For the text-containing cell, return its midpoint in [X, Y] coordinate format. 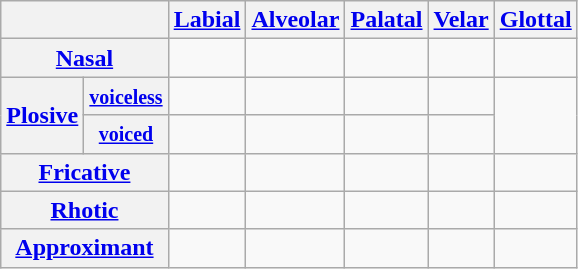
Velar [461, 20]
Glottal [536, 20]
Plosive [42, 115]
voiceless [126, 96]
Approximant [84, 248]
voiced [126, 134]
Fricative [84, 172]
Alveolar [296, 20]
Rhotic [84, 210]
Nasal [84, 58]
Palatal [386, 20]
Labial [207, 20]
